Capture the cell that displays the provided text and extract its [X, Y] central coordinate. 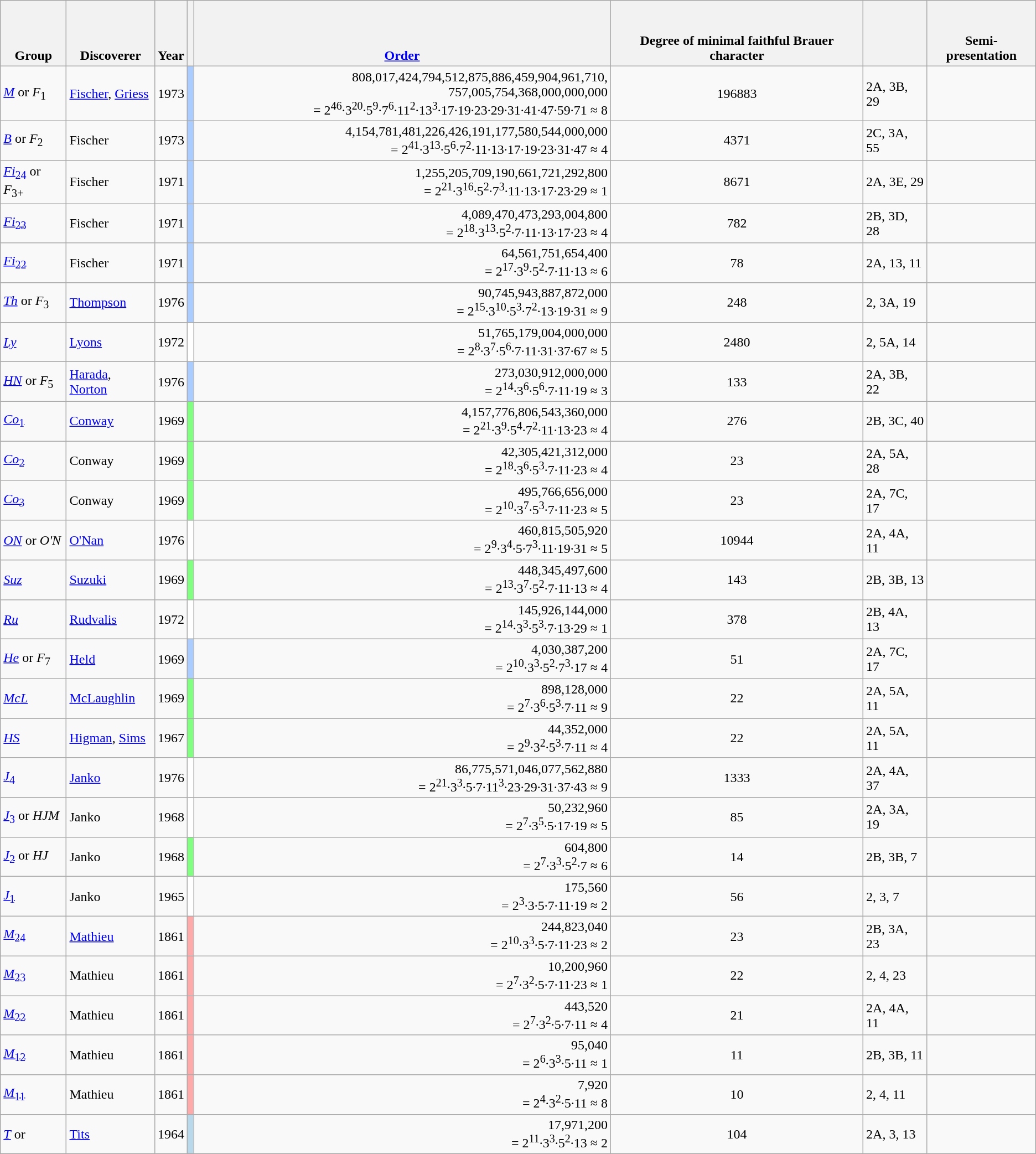
B or F2 [33, 141]
50,232,960= 27·35·5·17·19 ≈ 5 [402, 817]
4,154,781,481,226,426,191,177,580,544,000,000= 241·313·56·72·11·13·17·19·23·31·47 ≈ 4 [402, 141]
2A, 3B, 29 [895, 94]
14 [737, 857]
Suzuki [111, 580]
276 [737, 421]
7,920= 24·32·5·11 ≈ 8 [402, 1095]
17,971,200= 211·33·52·13 ≈ 2 [402, 1134]
Year [170, 33]
244,823,040= 210·33·5·7·11·23 ≈ 2 [402, 936]
4,157,776,806,543,360,000= 221·39·54·72·11·13·23 ≈ 4 [402, 421]
4,030,387,200= 210·33·52·73·17 ≈ 4 [402, 659]
Ru [33, 619]
2A, 3B, 22 [895, 382]
51 [737, 659]
McL [33, 698]
J2 or HJ [33, 857]
Co2 [33, 461]
90,745,943,887,872,000= 215·310·53·72·13·19·31 ≈ 9 [402, 303]
604,800= 27·33·52·7 ≈ 6 [402, 857]
2A, 3, 13 [895, 1134]
2, 4, 23 [895, 976]
2A, 3E, 29 [895, 182]
133 [737, 382]
2B, 3B, 11 [895, 1055]
42,305,421,312,000= 218·36·53·7·11·23 ≈ 4 [402, 461]
2B, 4A, 13 [895, 619]
95,040= 26·33·5·11 ≈ 1 [402, 1055]
Fischer, Griess [111, 94]
86,775,571,046,077,562,880= 221·33·5·7·113·23·29·31·37·43 ≈ 9 [402, 778]
He or F7 [33, 659]
273,030,912,000,000= 214·36·56·7·11·19 ≈ 3 [402, 382]
196883 [737, 94]
Group [33, 33]
443,520= 27·32·5·7·11 ≈ 4 [402, 1016]
2A, 5A, 28 [895, 461]
2, 3A, 19 [895, 303]
495,766,656,000= 210·37·53·7·11·23 ≈ 5 [402, 500]
64,561,751,654,400= 217·39·52·7·11·13 ≈ 6 [402, 263]
56 [737, 897]
1967 [170, 738]
Co3 [33, 500]
HS [33, 738]
145,926,144,000= 214·33·53·7·13·29 ≈ 1 [402, 619]
2B, 3A, 23 [895, 936]
51,765,179,004,000,000= 28·37·56·7·11·31·37·67 ≈ 5 [402, 342]
2A, 4A, 37 [895, 778]
J1 [33, 897]
2, 4, 11 [895, 1095]
78 [737, 263]
2B, 3D, 28 [895, 224]
Order [402, 33]
448,345,497,600= 213·37·52·7·11·13 ≈ 4 [402, 580]
ON or O'N [33, 540]
Fi23 [33, 224]
2B, 3B, 13 [895, 580]
O'Nan [111, 540]
J3 or HJM [33, 817]
Th or F3 [33, 303]
44,352,000= 29·32·53·7·11 ≈ 4 [402, 738]
248 [737, 303]
Co1 [33, 421]
Thompson [111, 303]
1964 [170, 1134]
2, 5A, 14 [895, 342]
M or F1 [33, 94]
175,560= 23·3·5·7·11·19 ≈ 2 [402, 897]
M22 [33, 1016]
Held [111, 659]
2A, 3A, 19 [895, 817]
782 [737, 224]
11 [737, 1055]
McLaughlin [111, 698]
10 [737, 1095]
2, 3, 7 [895, 897]
Semi-presentation [981, 33]
8671 [737, 182]
M11 [33, 1095]
143 [737, 580]
2A, 13, 11 [895, 263]
Harada, Norton [111, 382]
898,128,000= 27·36·53·7·11 ≈ 9 [402, 698]
378 [737, 619]
Tits [111, 1134]
2480 [737, 342]
104 [737, 1134]
T or [33, 1134]
Suz [33, 580]
2B, 3B, 7 [895, 857]
Higman, Sims [111, 738]
Ly [33, 342]
Fi22 [33, 263]
85 [737, 817]
4,089,470,473,293,004,800= 218·313·52·7·11·13·17·23 ≈ 4 [402, 224]
Fi24 or F3+ [33, 182]
HN or F5 [33, 382]
1,255,205,709,190,661,721,292,800= 221·316·52·73·11·13·17·23·29 ≈ 1 [402, 182]
J4 [33, 778]
M24 [33, 936]
460,815,505,920= 29·34·5·73·11·19·31 ≈ 5 [402, 540]
Rudvalis [111, 619]
1333 [737, 778]
2C, 3A, 55 [895, 141]
Degree of minimal faithful Brauer character [737, 33]
M12 [33, 1055]
21 [737, 1016]
10,200,960= 27·32·5·7·11·23 ≈ 1 [402, 976]
10944 [737, 540]
4371 [737, 141]
808,017,424,794,512,875,886,459,904,961,710,757,005,754,368,000,000,000= 246·320·59·76·112·133·17·19·23·29·31·41·47·59·71 ≈ 8 [402, 94]
2B, 3C, 40 [895, 421]
M23 [33, 976]
1965 [170, 897]
Lyons [111, 342]
Discoverer [111, 33]
